Detect which cell encompasses the target text, then output its [x, y] center coordinate. 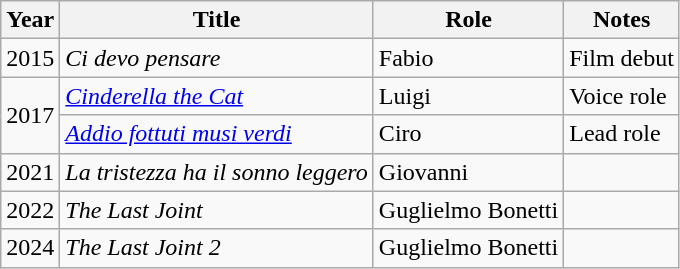
2015 [30, 58]
Lead role [622, 134]
2022 [30, 210]
Ci devo pensare [217, 58]
La tristezza ha il sonno leggero [217, 172]
The Last Joint 2 [217, 248]
Luigi [468, 96]
Cinderella the Cat [217, 96]
Year [30, 20]
2021 [30, 172]
The Last Joint [217, 210]
Notes [622, 20]
Role [468, 20]
Addio fottuti musi verdi [217, 134]
Film debut [622, 58]
Giovanni [468, 172]
Fabio [468, 58]
Ciro [468, 134]
Voice role [622, 96]
2017 [30, 115]
2024 [30, 248]
Title [217, 20]
